Capture the cell that displays the provided text and extract its (X, Y) central coordinate. 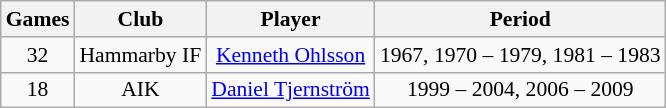
AIK (140, 90)
Period (520, 19)
1999 – 2004, 2006 – 2009 (520, 90)
Kenneth Ohlsson (290, 55)
Club (140, 19)
Games (38, 19)
18 (38, 90)
Player (290, 19)
Hammarby IF (140, 55)
1967, 1970 – 1979, 1981 – 1983 (520, 55)
Daniel Tjernström (290, 90)
32 (38, 55)
